Output the [X, Y] coordinate of the center of the cell containing the given text.  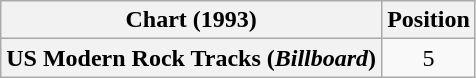
US Modern Rock Tracks (Billboard) [192, 58]
5 [429, 58]
Position [429, 20]
Chart (1993) [192, 20]
